For the text-containing cell, return its midpoint in (x, y) coordinate format. 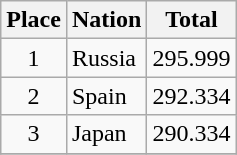
Nation (106, 20)
Spain (106, 96)
Japan (106, 134)
3 (34, 134)
Place (34, 20)
290.334 (192, 134)
Russia (106, 58)
Total (192, 20)
295.999 (192, 58)
292.334 (192, 96)
2 (34, 96)
1 (34, 58)
